Return [x, y] of the center of cell containing provided text 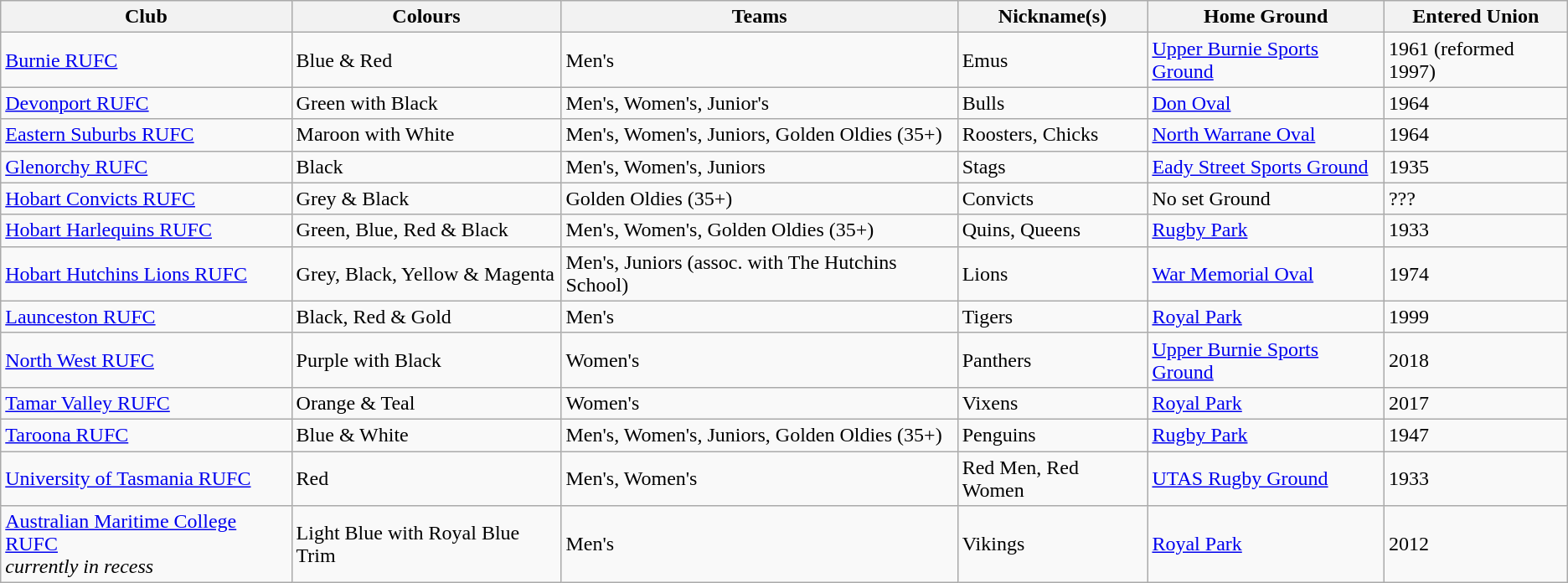
UTAS Rugby Ground [1266, 477]
1947 [1476, 435]
North Warrane Oval [1266, 135]
Green, Blue, Red & Black [426, 230]
Emus [1052, 60]
Golden Oldies (35+) [759, 199]
Purple with Black [426, 360]
Lions [1052, 273]
Black [426, 167]
North West RUFC [146, 360]
1974 [1476, 273]
Black, Red & Gold [426, 317]
No set Ground [1266, 199]
Stags [1052, 167]
Hobart Convicts RUFC [146, 199]
Devonport RUFC [146, 103]
Nickname(s) [1052, 17]
Convicts [1052, 199]
Entered Union [1476, 17]
Men's, Women's, Juniors [759, 167]
Green with Black [426, 103]
??? [1476, 199]
2012 [1476, 544]
Bulls [1052, 103]
Panthers [1052, 360]
2017 [1476, 403]
Grey & Black [426, 199]
1999 [1476, 317]
Taroona RUFC [146, 435]
Club [146, 17]
War Memorial Oval [1266, 273]
Teams [759, 17]
Red Men, Red Women [1052, 477]
Maroon with White [426, 135]
Tamar Valley RUFC [146, 403]
Vikings [1052, 544]
1935 [1476, 167]
Orange & Teal [426, 403]
Roosters, Chicks [1052, 135]
Australian Maritime College RUFC currently in recess [146, 544]
Home Ground [1266, 17]
Launceston RUFC [146, 317]
Tigers [1052, 317]
Eady Street Sports Ground [1266, 167]
Burnie RUFC [146, 60]
Blue & Red [426, 60]
1961 (reformed 1997) [1476, 60]
Men's, Juniors (assoc. with The Hutchins School) [759, 273]
2018 [1476, 360]
Red [426, 477]
Vixens [1052, 403]
Penguins [1052, 435]
Men's, Women's, Junior's [759, 103]
Hobart Hutchins Lions RUFC [146, 273]
Blue & White [426, 435]
Glenorchy RUFC [146, 167]
Hobart Harlequins RUFC [146, 230]
University of Tasmania RUFC [146, 477]
Don Oval [1266, 103]
Eastern Suburbs RUFC [146, 135]
Grey, Black, Yellow & Magenta [426, 273]
Light Blue with Royal Blue Trim [426, 544]
Quins, Queens [1052, 230]
Colours [426, 17]
Men's, Women's [759, 477]
Men's, Women's, Golden Oldies (35+) [759, 230]
